Search for the cell housing the specified text and yield its (X, Y) center coordinate. 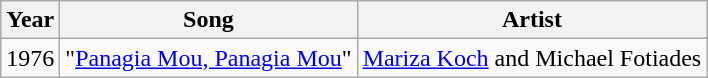
Artist (532, 20)
"Panagia Mou, Panagia Mou" (208, 58)
Mariza Koch and Michael Fotiades (532, 58)
Year (30, 20)
1976 (30, 58)
Song (208, 20)
